For the text-containing cell, return its midpoint in [X, Y] coordinate format. 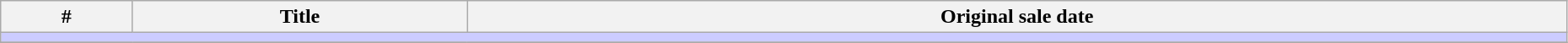
Original sale date [1017, 17]
# [67, 17]
Title [300, 17]
